Locate the cell with the specified text and output its (x, y) center coordinate. 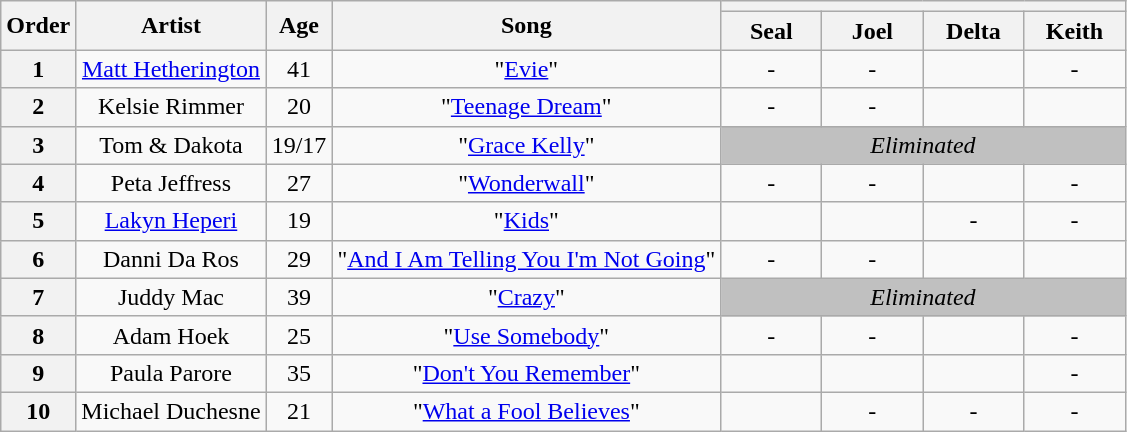
39 (299, 297)
Artist (171, 26)
Peta Jeffress (171, 183)
2 (38, 107)
19 (299, 221)
29 (299, 259)
Seal (772, 31)
10 (38, 411)
"Use Somebody" (526, 335)
Song (526, 26)
35 (299, 373)
"Grace Kelly" (526, 145)
41 (299, 69)
Michael Duchesne (171, 411)
"And I Am Telling You I'm Not Going" (526, 259)
25 (299, 335)
3 (38, 145)
Joel (872, 31)
4 (38, 183)
20 (299, 107)
Adam Hoek (171, 335)
5 (38, 221)
"Teenage Dream" (526, 107)
8 (38, 335)
Keith (1074, 31)
Danni Da Ros (171, 259)
6 (38, 259)
Tom & Dakota (171, 145)
Juddy Mac (171, 297)
"Wonderwall" (526, 183)
"Don't You Remember" (526, 373)
Kelsie Rimmer (171, 107)
Age (299, 26)
"Kids" (526, 221)
"What a Fool Believes" (526, 411)
1 (38, 69)
27 (299, 183)
7 (38, 297)
21 (299, 411)
Paula Parore (171, 373)
"Crazy" (526, 297)
Lakyn Heperi (171, 221)
Matt Hetherington (171, 69)
9 (38, 373)
Delta (974, 31)
Order (38, 26)
"Evie" (526, 69)
19/17 (299, 145)
